Identify which cell holds the provided text, then report its (x, y) central coordinate. 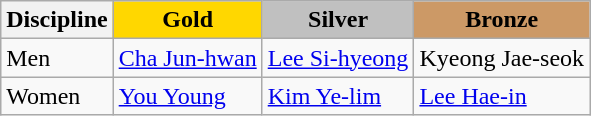
Kyeong Jae-seok (502, 58)
Discipline (57, 20)
Bronze (502, 20)
Gold (188, 20)
Lee Hae-in (502, 96)
Lee Si-hyeong (338, 58)
Silver (338, 20)
Women (57, 96)
Kim Ye-lim (338, 96)
You Young (188, 96)
Men (57, 58)
Cha Jun-hwan (188, 58)
